For the text-containing cell, return its midpoint in (X, Y) coordinate format. 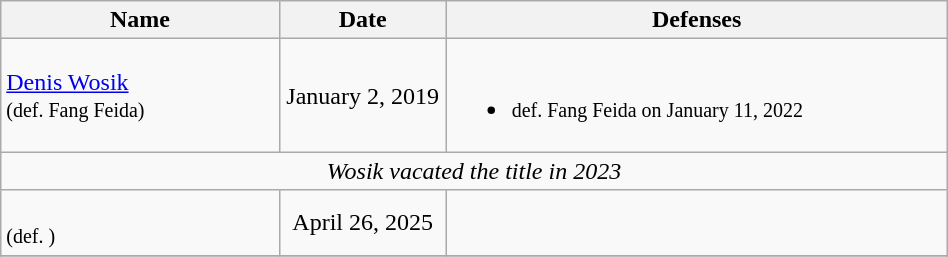
Defenses (696, 20)
Wosik vacated the title in 2023 (474, 171)
Date (362, 20)
Name (140, 20)
January 2, 2019 (362, 96)
Denis Wosik (def. Fang Feida) (140, 96)
April 26, 2025 (362, 222)
def. Fang Feida on January 11, 2022 (696, 96)
(def. ) (140, 222)
